Output the [x, y] coordinate of the center of the cell containing the given text.  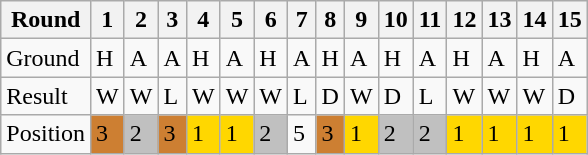
Result [46, 96]
15 [570, 20]
Round [46, 20]
14 [534, 20]
8 [330, 20]
11 [430, 20]
6 [271, 20]
Position [46, 134]
13 [500, 20]
Ground [46, 58]
10 [396, 20]
12 [464, 20]
4 [203, 20]
9 [361, 20]
7 [302, 20]
